Scan for the cell matching the given text and deliver its [x, y] coordinate at center. 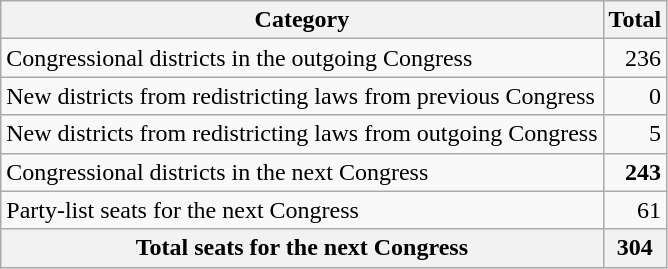
61 [635, 210]
Party-list seats for the next Congress [302, 210]
Total [635, 20]
New districts from redistricting laws from outgoing Congress [302, 134]
Congressional districts in the next Congress [302, 172]
Category [302, 20]
New districts from redistricting laws from previous Congress [302, 96]
0 [635, 96]
5 [635, 134]
243 [635, 172]
Congressional districts in the outgoing Congress [302, 58]
Total seats for the next Congress [302, 248]
236 [635, 58]
304 [635, 248]
